Pinpoint the cell where the given text exists, returning its [X, Y] midpoint coordinate. 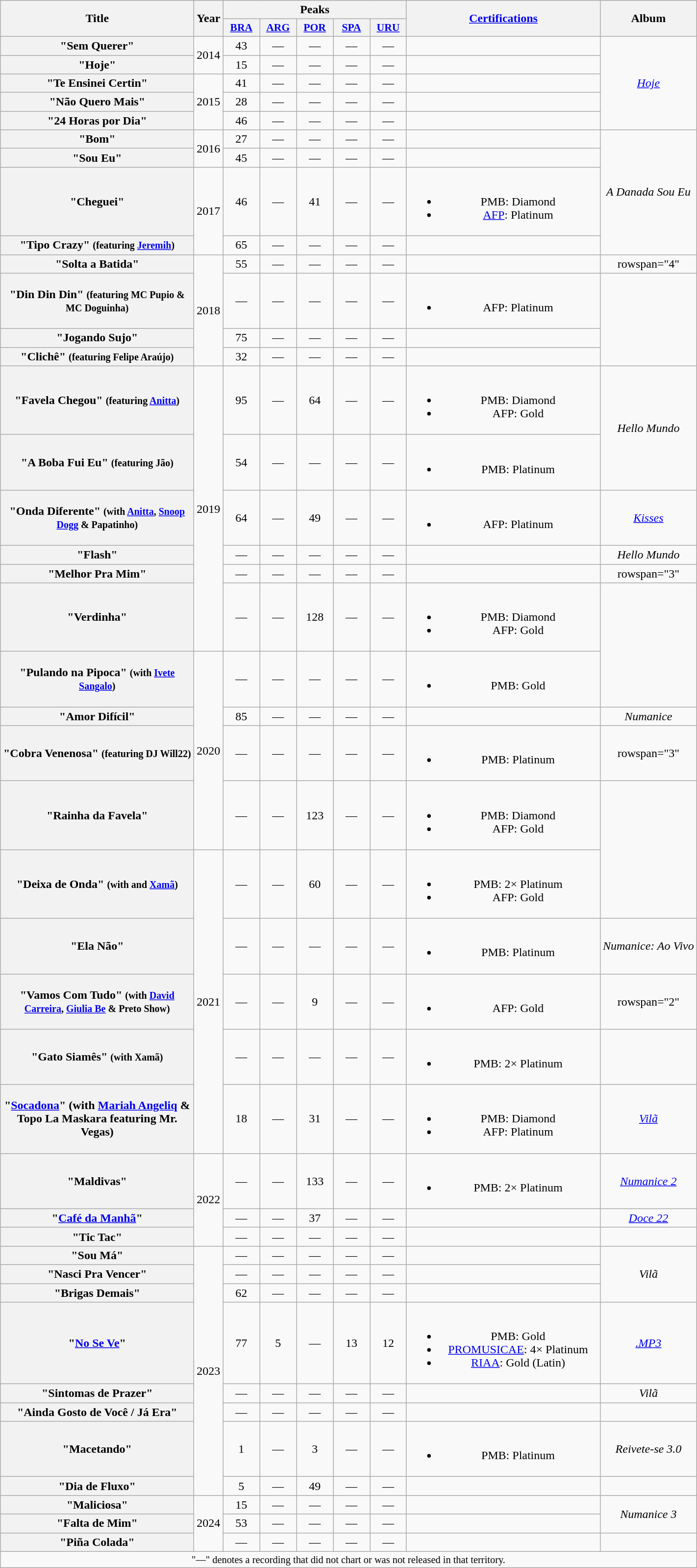
Album [648, 19]
18 [241, 1119]
2017 [209, 211]
"Hoje" [97, 64]
53 [241, 1523]
"Maldivas" [97, 1181]
"Socadona" (with Mariah Angeliq & Topo La Maskara featuring Mr. Vegas) [97, 1119]
54 [241, 462]
2024 [209, 1523]
55 [241, 264]
32 [241, 356]
"No Se Ve" [97, 1343]
"Sou Má" [97, 1255]
"Sou Eu" [97, 158]
"Falta de Mim" [97, 1523]
"Sem Querer" [97, 46]
2020 [209, 751]
"Sintomas de Prazer" [97, 1393]
"Solta a Batida" [97, 264]
9 [315, 1001]
"Cobra Venenosa" (featuring DJ Will22) [97, 753]
"Não Quero Mais" [97, 102]
45 [241, 158]
"Vamos Com Tudo" (with David Carreira, Giulia Be & Preto Show) [97, 1001]
"Flash" [97, 555]
77 [241, 1343]
"Din Din Din" (featuring MC Pupio & MC Doguinha) [97, 301]
Numanice 3 [648, 1514]
"—" denotes a recording that did not chart or was not released in that territory. [349, 1560]
"Cheguei" [97, 202]
Peaks [315, 10]
"Jogando Sujo" [97, 338]
2022 [209, 1199]
SPA [352, 28]
133 [315, 1181]
AFP: Gold [503, 1001]
A Danada Sou Eu [648, 192]
"Tipo Crazy" (featuring Jeremih) [97, 245]
27 [241, 139]
"Brigas Demais" [97, 1293]
"Maliciosa" [97, 1505]
2016 [209, 149]
.MP3 [648, 1343]
"Favela Chegou" (featuring Anitta) [97, 400]
"Amor Difícil" [97, 716]
12 [388, 1343]
PMB: GoldPROMUSICAE: 4× PlatinumRIAA: Gold (Latin) [503, 1343]
ARG [278, 28]
POR [315, 28]
31 [315, 1119]
BRA [241, 28]
"Melhor Pra Mim" [97, 573]
rowspan="4" [648, 264]
"Tic Tac" [97, 1237]
"Verdinha" [97, 617]
"A Boba Fui Eu" (featuring Jão) [97, 462]
95 [241, 400]
43 [241, 46]
65 [241, 245]
"Ela Não" [97, 946]
"Te Ensinei Certin" [97, 83]
"Café da Manhã" [97, 1218]
"Gato Siamês" (with Xamã) [97, 1057]
Numanice 2 [648, 1181]
128 [315, 617]
28 [241, 102]
"Bom" [97, 139]
"Deixa de Onda" (with and Xamã) [97, 884]
2015 [209, 102]
Certifications [503, 19]
PMB: Gold [503, 680]
"Rainha da Favela" [97, 815]
"Nasci Pra Vencer" [97, 1274]
2014 [209, 55]
Numanice: Ao Vivo [648, 946]
2021 [209, 1001]
"Piña Colada" [97, 1542]
85 [241, 716]
"Ainda Gosto de Você / Já Era" [97, 1412]
"Onda Diferente" (with Anitta, Snoop Dogg & Papatinho) [97, 518]
PMB: 2× PlatinumAFP: Gold [503, 884]
37 [315, 1218]
62 [241, 1293]
Year [209, 19]
Numanice [648, 716]
"Pulando na Pipoca" (with Ivete Sangalo) [97, 680]
Kisses [648, 518]
Doce 22 [648, 1218]
2018 [209, 310]
"Dia de Fluxo" [97, 1486]
"Clichê" (featuring Felipe Araújo) [97, 356]
Hoje [648, 83]
2023 [209, 1370]
URU [388, 28]
3 [315, 1449]
1 [241, 1449]
Title [97, 19]
Reivete-se 3.0 [648, 1449]
123 [315, 815]
13 [352, 1343]
"24 Horas por Dia" [97, 121]
2019 [209, 508]
"Macetando" [97, 1449]
75 [241, 338]
rowspan="2" [648, 1001]
60 [315, 884]
